Provide the [X, Y] coordinate of the cell's center where the given text is located.  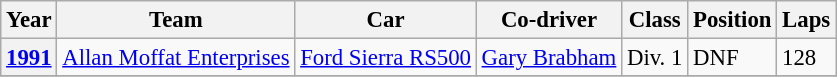
Gary Brabham [548, 58]
Co-driver [548, 20]
128 [806, 58]
Car [386, 20]
Class [655, 20]
Laps [806, 20]
Team [176, 20]
1991 [29, 58]
Year [29, 20]
Ford Sierra RS500 [386, 58]
Allan Moffat Enterprises [176, 58]
Div. 1 [655, 58]
Position [732, 20]
DNF [732, 58]
